Extract the [X, Y] coordinate from the center of the cell holding the provided text.  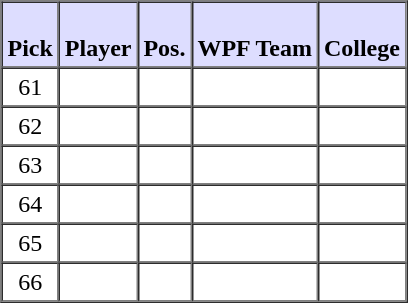
64 [30, 204]
Player [98, 35]
College [362, 35]
66 [30, 282]
65 [30, 244]
62 [30, 126]
63 [30, 166]
WPF Team [254, 35]
Pick [30, 35]
61 [30, 88]
Pos. [164, 35]
